Scan for the cell matching the given text and deliver its [x, y] coordinate at center. 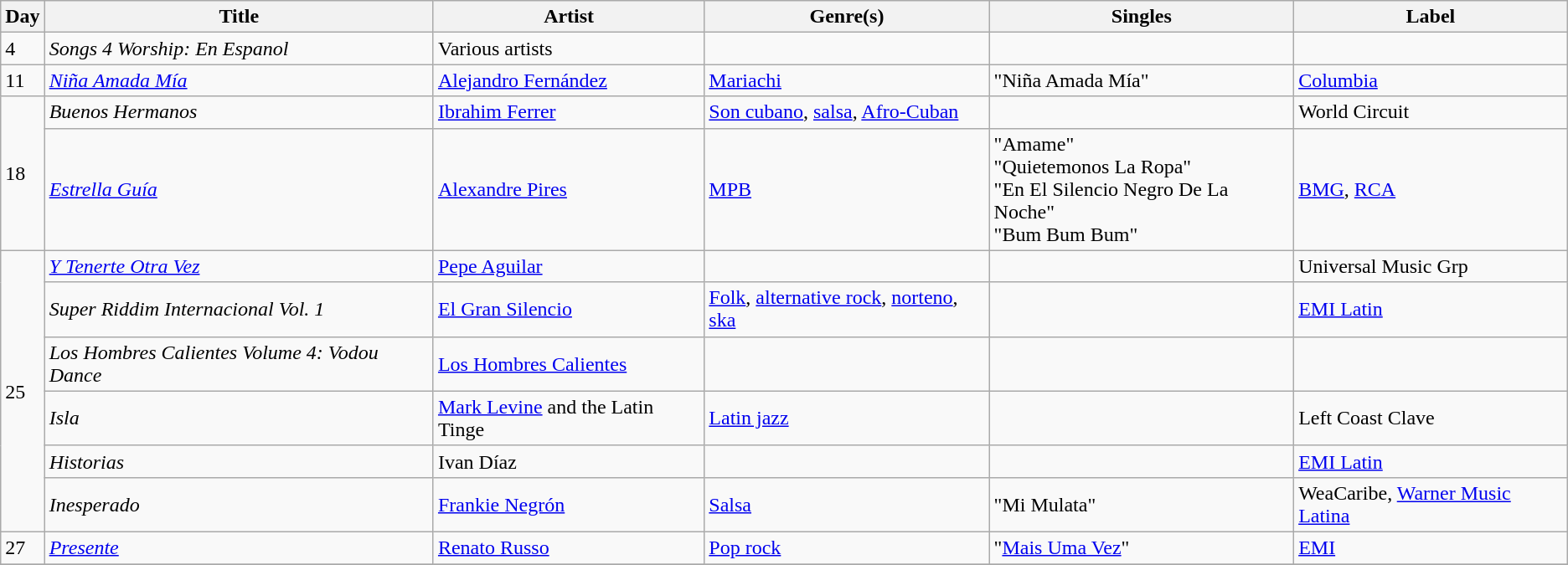
Renato Russo [568, 547]
Los Hombres Calientes Volume 4: Vodou Dance [239, 363]
Ivan Díaz [568, 461]
Folk, alternative rock, norteno, ska [847, 310]
Alejandro Fernández [568, 80]
Latin jazz [847, 419]
Presente [239, 547]
Pepe Aguilar [568, 266]
Mariachi [847, 80]
Buenos Hermanos [239, 112]
Title [239, 17]
Label [1431, 17]
BMG, RCA [1431, 189]
"Mi Mulata" [1142, 504]
Songs 4 Worship: En Espanol [239, 49]
27 [23, 547]
18 [23, 173]
Alexandre Pires [568, 189]
El Gran Silencio [568, 310]
Super Riddim Internacional Vol. 1 [239, 310]
World Circuit [1431, 112]
Left Coast Clave [1431, 419]
Inesperado [239, 504]
25 [23, 391]
Ibrahim Ferrer [568, 112]
Universal Music Grp [1431, 266]
Niña Amada Mía [239, 80]
MPB [847, 189]
Artist [568, 17]
Los Hombres Calientes [568, 363]
Y Tenerte Otra Vez [239, 266]
Columbia [1431, 80]
Estrella Guía [239, 189]
Various artists [568, 49]
"Amame""Quietemonos La Ropa""En El Silencio Negro De La Noche""Bum Bum Bum" [1142, 189]
Genre(s) [847, 17]
Day [23, 17]
EMI [1431, 547]
Son cubano, salsa, Afro-Cuban [847, 112]
Mark Levine and the Latin Tinge [568, 419]
Pop rock [847, 547]
Singles [1142, 17]
Isla [239, 419]
11 [23, 80]
Frankie Negrón [568, 504]
"Mais Uma Vez" [1142, 547]
Salsa [847, 504]
4 [23, 49]
WeaCaribe, Warner Music Latina [1431, 504]
"Niña Amada Mía" [1142, 80]
Historias [239, 461]
